Extract the [x, y] coordinate from the center of the cell holding the provided text.  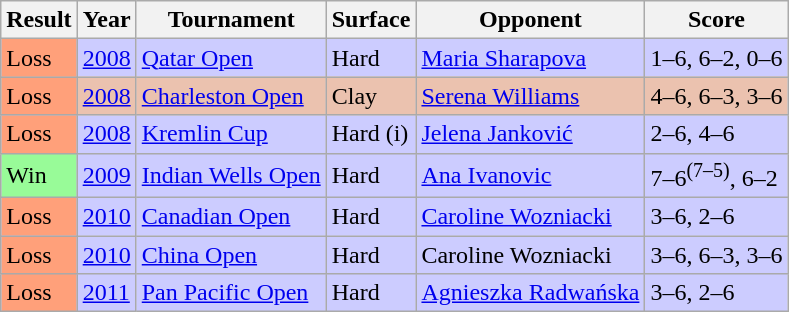
Pan Pacific Open [231, 293]
Agnieszka Radwańska [530, 293]
China Open [231, 255]
Hard (i) [371, 134]
3–6, 6–3, 3–6 [716, 255]
Result [39, 20]
Tournament [231, 20]
Clay [371, 96]
Year [106, 20]
2009 [106, 176]
Serena Williams [530, 96]
4–6, 6–3, 3–6 [716, 96]
Indian Wells Open [231, 176]
2–6, 4–6 [716, 134]
2011 [106, 293]
Qatar Open [231, 58]
Ana Ivanovic [530, 176]
Maria Sharapova [530, 58]
Opponent [530, 20]
Surface [371, 20]
Charleston Open [231, 96]
Score [716, 20]
Canadian Open [231, 217]
Jelena Janković [530, 134]
1–6, 6–2, 0–6 [716, 58]
7–6(7–5), 6–2 [716, 176]
Win [39, 176]
Kremlin Cup [231, 134]
